Locate the cell with the specified text and output its (X, Y) center coordinate. 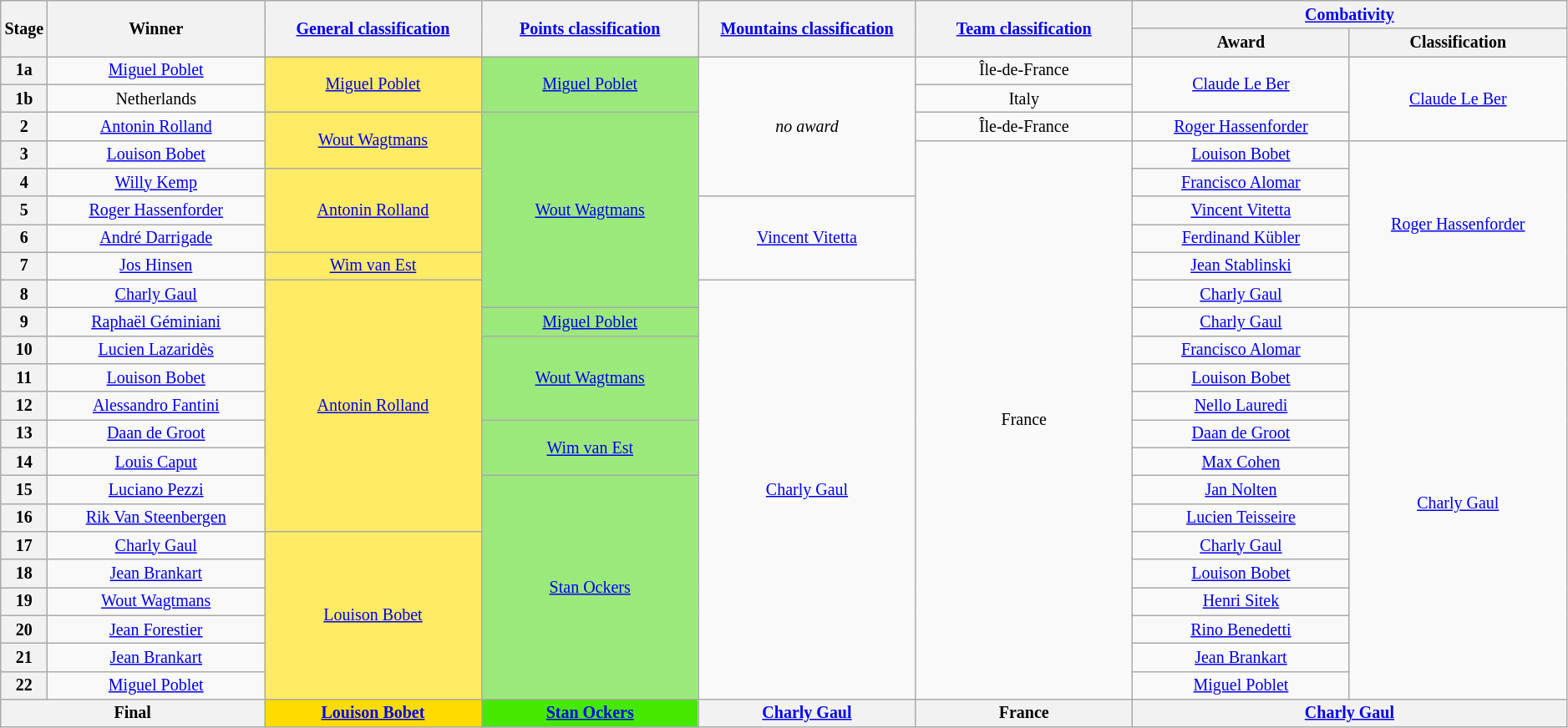
no award (807, 127)
Jean Stablinski (1241, 265)
21 (24, 658)
Jan Nolten (1241, 489)
Luciano Pezzi (156, 489)
Team classification (1024, 28)
Winner (156, 28)
8 (24, 294)
Ferdinand Kübler (1241, 239)
2 (24, 127)
13 (24, 434)
3 (24, 154)
Jean Forestier (156, 629)
Louis Caput (156, 463)
12 (24, 406)
Henri Sitek (1241, 601)
1b (24, 99)
Points classification (590, 28)
16 (24, 518)
Willy Kemp (156, 182)
Combativity (1350, 15)
Mountains classification (807, 28)
Award (1241, 43)
Classification (1458, 43)
22 (24, 685)
Rik Van Steenbergen (156, 518)
11 (24, 377)
9 (24, 322)
18 (24, 573)
Stage (24, 28)
Final (133, 713)
7 (24, 265)
10 (24, 351)
Max Cohen (1241, 463)
General classification (373, 28)
Rino Benedetti (1241, 629)
Italy (1024, 99)
1a (24, 70)
20 (24, 629)
Jos Hinsen (156, 265)
4 (24, 182)
Lucien Teisseire (1241, 518)
6 (24, 239)
5 (24, 210)
André Darrigade (156, 239)
17 (24, 546)
19 (24, 601)
Netherlands (156, 99)
14 (24, 463)
Raphaël Géminiani (156, 322)
15 (24, 489)
Alessandro Fantini (156, 406)
Lucien Lazaridès (156, 351)
Nello Lauredi (1241, 406)
